From the cell containing the given text, extract its center point as (X, Y) coordinate. 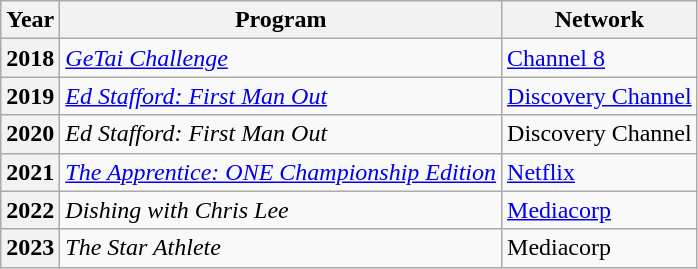
Network (600, 20)
Netflix (600, 172)
Channel 8 (600, 58)
2023 (30, 248)
2022 (30, 210)
2021 (30, 172)
2018 (30, 58)
Program (281, 20)
GeTai Challenge (281, 58)
Year (30, 20)
2019 (30, 96)
The Star Athlete (281, 248)
Dishing with Chris Lee (281, 210)
2020 (30, 134)
The Apprentice: ONE Championship Edition (281, 172)
